Provide the (X, Y) coordinate of the cell's center where the given text is located.  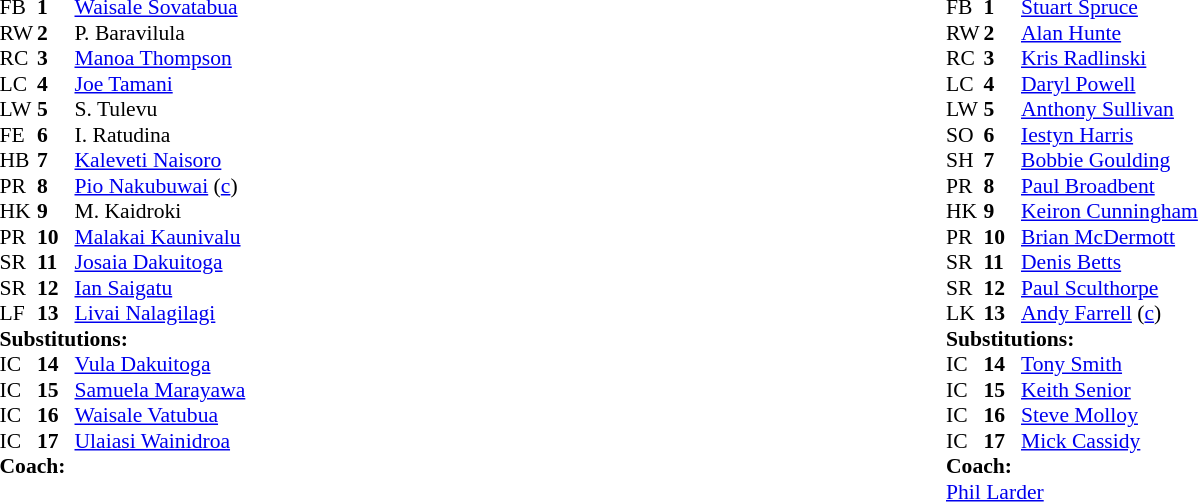
Alan Hunte (1110, 33)
Josaia Dakuitoga (160, 263)
M. Kaidroki (160, 211)
S. Tulevu (160, 109)
P. Baravilula (160, 33)
Tony Smith (1110, 365)
LF (19, 313)
Mick Cassidy (1110, 441)
SO (965, 135)
Andy Farrell (c) (1110, 313)
Samuela Marayawa (160, 390)
Bobbie Goulding (1110, 161)
Paul Broadbent (1110, 186)
Ian Saigatu (160, 288)
Steve Molloy (1110, 415)
Paul Sculthorpe (1110, 288)
Livai Nalagilagi (160, 313)
Joe Tamani (160, 84)
Keith Senior (1110, 390)
HB (19, 161)
I. Ratudina (160, 135)
SH (965, 161)
Anthony Sullivan (1110, 109)
Pio Nakubuwai (c) (160, 186)
Kris Radlinski (1110, 59)
Brian McDermott (1110, 237)
Daryl Powell (1110, 84)
LK (965, 313)
Malakai Kaunivalu (160, 237)
FE (19, 135)
Kaleveti Naisoro (160, 161)
Keiron Cunningham (1110, 211)
Waisale Vatubua (160, 415)
Denis Betts (1110, 263)
Manoa Thompson (160, 59)
Ulaiasi Wainidroa (160, 441)
Vula Dakuitoga (160, 365)
Iestyn Harris (1110, 135)
